Identify which cell holds the provided text, then report its (x, y) central coordinate. 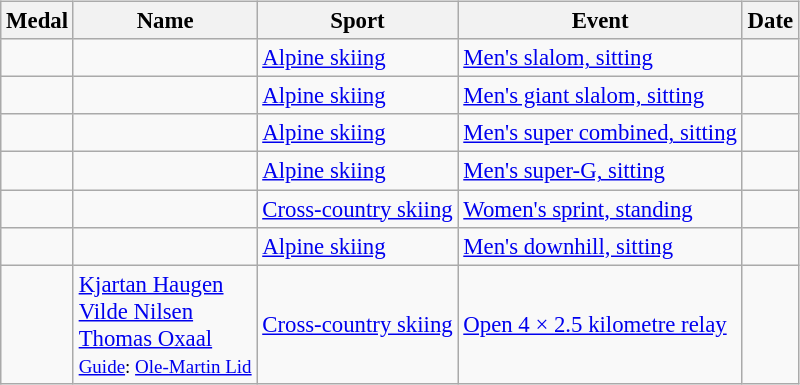
Open 4 × 2.5 kilometre relay (600, 324)
Men's super combined, sitting (600, 133)
Event (600, 21)
Kjartan HaugenVilde NilsenThomas OxaalGuide: Ole-Martin Lid (165, 324)
Men's downhill, sitting (600, 246)
Women's sprint, standing (600, 209)
Men's giant slalom, sitting (600, 96)
Men's super-G, sitting (600, 171)
Medal (38, 21)
Sport (358, 21)
Date (770, 21)
Men's slalom, sitting (600, 58)
Name (165, 21)
